Identify which cell holds the provided text, then report its (X, Y) central coordinate. 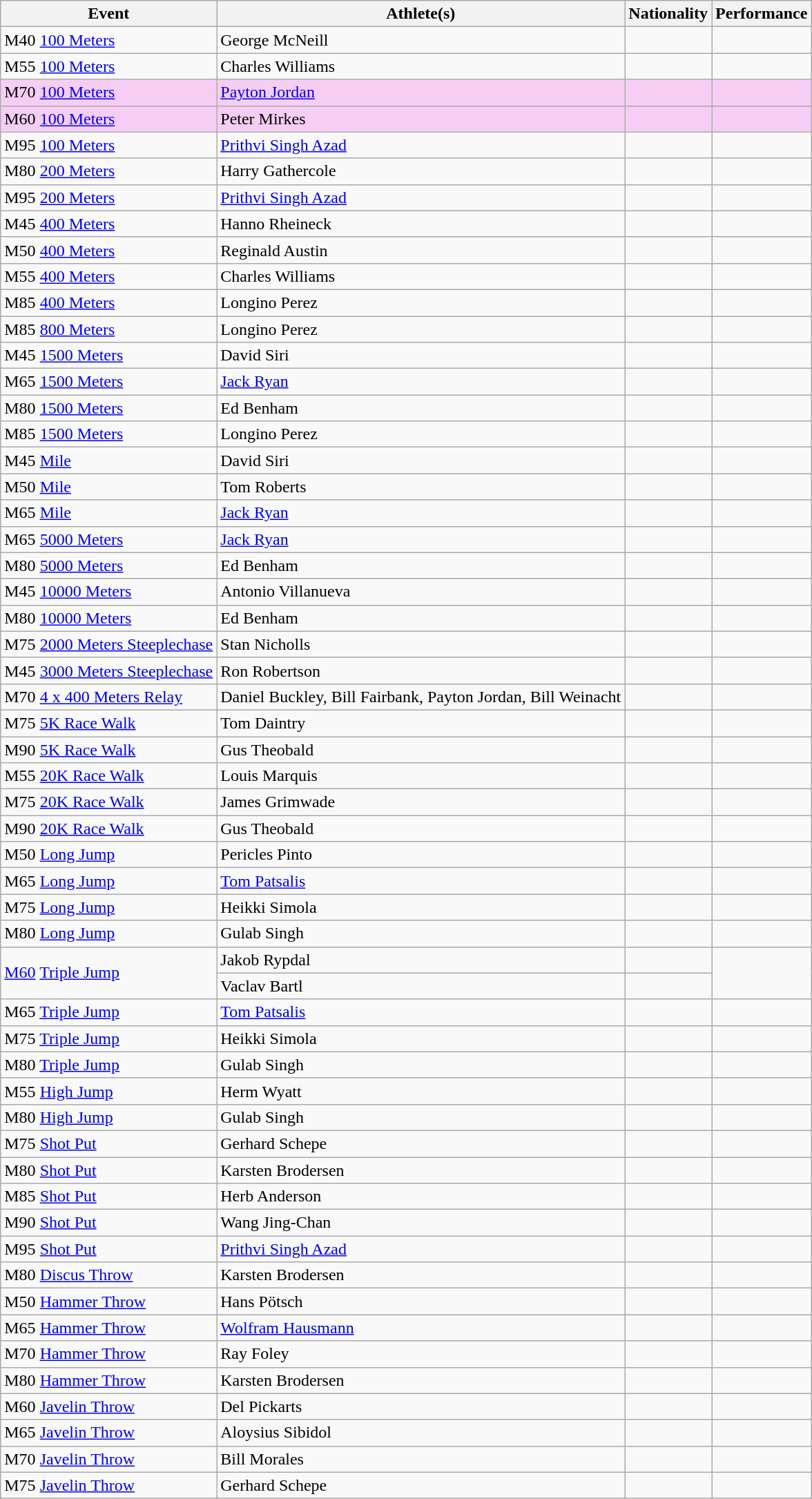
M85 Shot Put (109, 1197)
Bill Morales (421, 1459)
M65 Long Jump (109, 881)
M90 5K Race Walk (109, 749)
M90 Shot Put (109, 1223)
M80 Triple Jump (109, 1065)
M85 800 Meters (109, 329)
M75 5K Race Walk (109, 723)
Nationality (668, 14)
M75 Javelin Throw (109, 1485)
M80 Discus Throw (109, 1275)
M65 Javelin Throw (109, 1433)
M95 200 Meters (109, 197)
M75 2000 Meters Steeplechase (109, 644)
M65 5000 Meters (109, 539)
Event (109, 14)
Louis Marquis (421, 776)
M75 Shot Put (109, 1143)
Pericles Pinto (421, 855)
M45 10000 Meters (109, 592)
Del Pickarts (421, 1406)
Stan Nicholls (421, 644)
M40 100 Meters (109, 40)
Wolfram Hausmann (421, 1328)
Harry Gathercole (421, 171)
Vaclav Bartl (421, 986)
Hanno Rheineck (421, 224)
M70 Javelin Throw (109, 1459)
Tom Daintry (421, 723)
James Grimwade (421, 802)
M95 Shot Put (109, 1249)
Tom Roberts (421, 487)
M55 400 Meters (109, 276)
M55 20K Race Walk (109, 776)
M80 200 Meters (109, 171)
M65 Triple Jump (109, 1012)
Aloysius Sibidol (421, 1433)
M80 Shot Put (109, 1170)
Hans Pötsch (421, 1302)
Herm Wyatt (421, 1091)
M50 Mile (109, 487)
M65 1500 Meters (109, 382)
M80 5000 Meters (109, 565)
M60 100 Meters (109, 119)
M45 Mile (109, 461)
M55 High Jump (109, 1091)
Daniel Buckley, Bill Fairbank, Payton Jordan, Bill Weinacht (421, 697)
M50 400 Meters (109, 250)
Antonio Villanueva (421, 592)
Jakob Rypdal (421, 960)
Payton Jordan (421, 93)
M55 100 Meters (109, 66)
M80 High Jump (109, 1117)
M45 3000 Meters Steeplechase (109, 670)
M65 Mile (109, 513)
M75 Long Jump (109, 907)
Reginald Austin (421, 250)
M45 1500 Meters (109, 356)
M80 10000 Meters (109, 618)
M45 400 Meters (109, 224)
George McNeill (421, 40)
Performance (762, 14)
M85 1500 Meters (109, 434)
M70 Hammer Throw (109, 1354)
M50 Long Jump (109, 855)
M70 4 x 400 Meters Relay (109, 697)
M60 Triple Jump (109, 973)
Herb Anderson (421, 1197)
M50 Hammer Throw (109, 1302)
Ray Foley (421, 1354)
M75 20K Race Walk (109, 802)
Wang Jing-Chan (421, 1223)
M90 20K Race Walk (109, 829)
M80 Long Jump (109, 934)
M85 400 Meters (109, 302)
M80 1500 Meters (109, 408)
Peter Mirkes (421, 119)
M70 100 Meters (109, 93)
M95 100 Meters (109, 145)
M80 Hammer Throw (109, 1380)
Athlete(s) (421, 14)
Ron Robertson (421, 670)
M75 Triple Jump (109, 1038)
M65 Hammer Throw (109, 1328)
M60 Javelin Throw (109, 1406)
